Provide the (X, Y) coordinate of the cell's center where the given text is located.  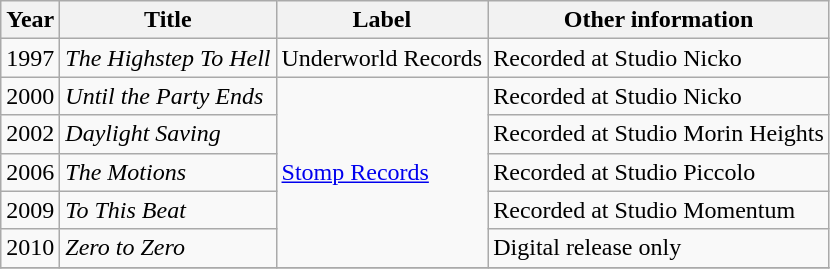
Other information (659, 20)
2010 (30, 248)
Year (30, 20)
2006 (30, 172)
Underworld Records (382, 58)
2000 (30, 96)
Label (382, 20)
Title (168, 20)
Until the Party Ends (168, 96)
Stomp Records (382, 172)
Zero to Zero (168, 248)
The Motions (168, 172)
Digital release only (659, 248)
Recorded at Studio Momentum (659, 210)
Recorded at Studio Piccolo (659, 172)
2009 (30, 210)
Daylight Saving (168, 134)
1997 (30, 58)
Recorded at Studio Morin Heights (659, 134)
To This Beat (168, 210)
2002 (30, 134)
The Highstep To Hell (168, 58)
